From the cell containing the given text, extract its center point as (X, Y) coordinate. 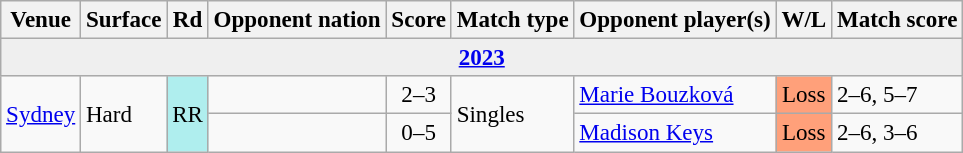
2–6, 5–7 (898, 95)
2–6, 3–6 (898, 133)
Sydney (41, 114)
2023 (482, 58)
Match score (898, 20)
RR (188, 114)
Singles (512, 114)
2–3 (418, 95)
Opponent nation (297, 20)
Match type (512, 20)
Surface (124, 20)
Score (418, 20)
Madison Keys (675, 133)
W/L (804, 20)
Hard (124, 114)
0–5 (418, 133)
Opponent player(s) (675, 20)
Marie Bouzková (675, 95)
Venue (41, 20)
Rd (188, 20)
